Search for the cell housing the specified text and yield its (x, y) center coordinate. 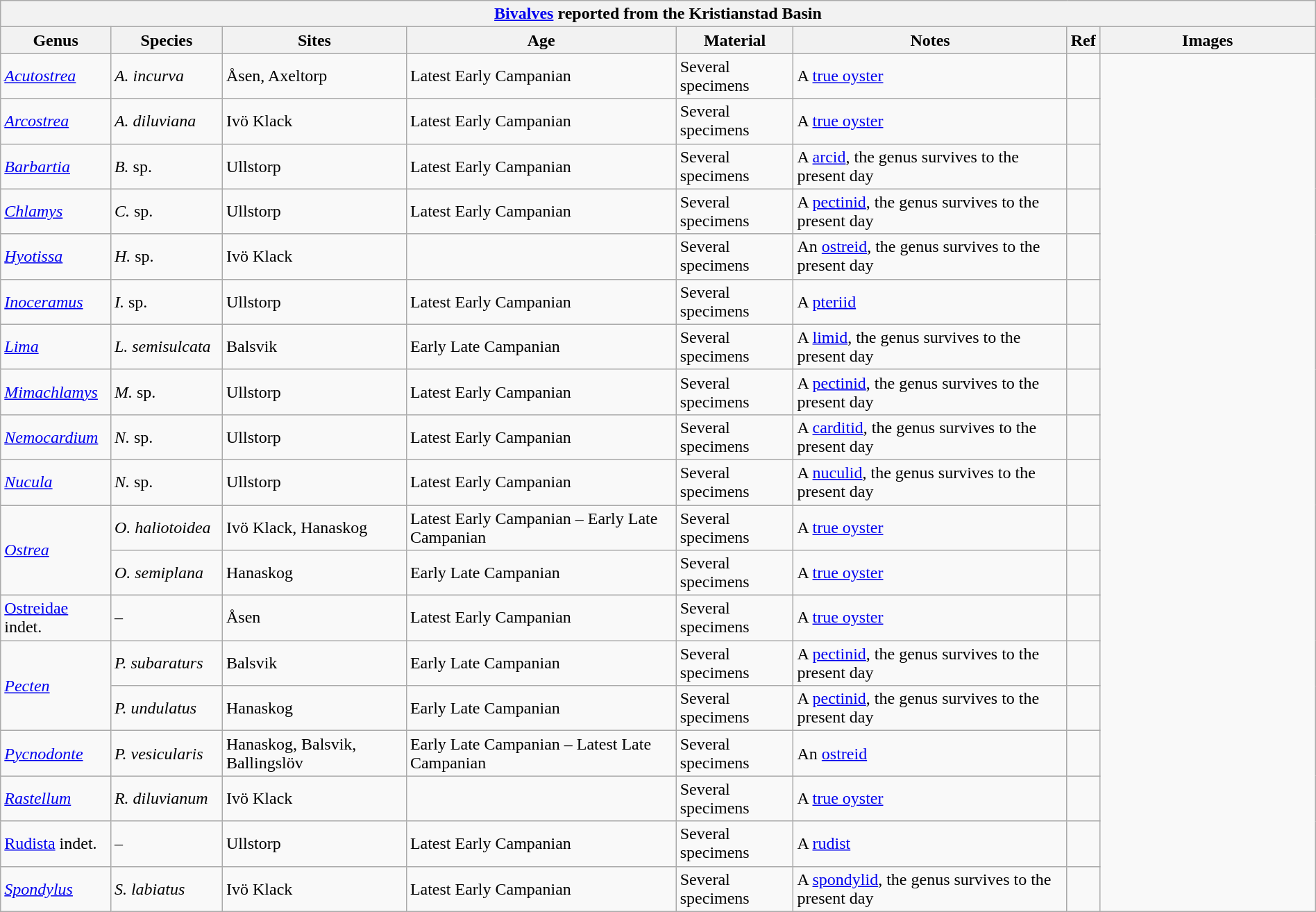
Sites (314, 40)
Nemocardium (56, 437)
Age (541, 40)
Spondylus (56, 888)
Rastellum (56, 798)
Pycnodonte (56, 754)
A spondylid, the genus survives to the present day (930, 888)
H. sp. (167, 257)
Ostrea (56, 550)
Species (167, 40)
An ostreid (930, 754)
Åsen, Axeltorp (314, 76)
Inoceramus (56, 301)
A arcid, the genus survives to the present day (930, 167)
P. vesicularis (167, 754)
Hanaskog, Balsvik, Ballingslöv (314, 754)
A pteriid (930, 301)
A carditid, the genus survives to the present day (930, 437)
Barbartia (56, 167)
M. sp. (167, 391)
Åsen (314, 618)
O. haliotoidea (167, 527)
Ref (1083, 40)
C. sp. (167, 211)
Chlamys (56, 211)
S. labiatus (167, 888)
Ostreidae indet. (56, 618)
Hyotissa (56, 257)
B. sp. (167, 167)
R. diluvianum (167, 798)
Latest Early Campanian – Early Late Campanian (541, 527)
I. sp. (167, 301)
A nuculid, the genus survives to the present day (930, 482)
A limid, the genus survives to the present day (930, 347)
Nucula (56, 482)
O. semiplana (167, 573)
Ivö Klack, Hanaskog (314, 527)
Bivalves reported from the Kristianstad Basin (658, 14)
L. semisulcata (167, 347)
Lima (56, 347)
A. diluviana (167, 121)
P. undulatus (167, 708)
Early Late Campanian – Latest Late Campanian (541, 754)
Genus (56, 40)
A rudist (930, 844)
A. incurva (167, 76)
An ostreid, the genus survives to the present day (930, 257)
P. subaraturs (167, 664)
Acutostrea (56, 76)
Mimachlamys (56, 391)
Arcostrea (56, 121)
Notes (930, 40)
Pecten (56, 686)
Images (1208, 40)
Material (734, 40)
Rudista indet. (56, 844)
